Provide the [X, Y] coordinate of the cell's center where the given text is located.  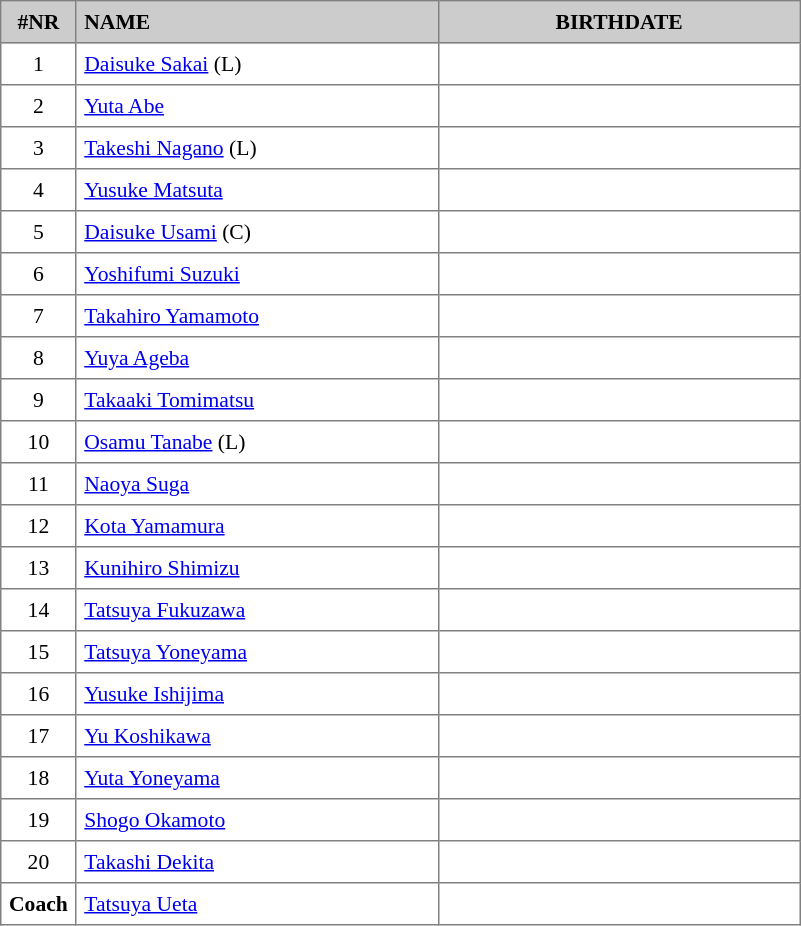
Shogo Okamoto [257, 820]
Yoshifumi Suzuki [257, 274]
2 [38, 106]
Tatsuya Yoneyama [257, 652]
Yu Koshikawa [257, 736]
18 [38, 778]
5 [38, 232]
Takeshi Nagano (L) [257, 148]
Yuya Ageba [257, 358]
Takaaki Tomimatsu [257, 400]
Daisuke Usami (C) [257, 232]
8 [38, 358]
20 [38, 862]
6 [38, 274]
Daisuke Sakai (L) [257, 64]
11 [38, 484]
16 [38, 694]
12 [38, 526]
13 [38, 568]
Kunihiro Shimizu [257, 568]
19 [38, 820]
Osamu Tanabe (L) [257, 442]
Yuta Yoneyama [257, 778]
1 [38, 64]
#NR [38, 22]
Yusuke Matsuta [257, 190]
9 [38, 400]
14 [38, 610]
NAME [257, 22]
Yusuke Ishijima [257, 694]
17 [38, 736]
7 [38, 316]
4 [38, 190]
Coach [38, 904]
3 [38, 148]
Tatsuya Fukuzawa [257, 610]
Takashi Dekita [257, 862]
BIRTHDATE [619, 22]
10 [38, 442]
Kota Yamamura [257, 526]
15 [38, 652]
Naoya Suga [257, 484]
Yuta Abe [257, 106]
Tatsuya Ueta [257, 904]
Takahiro Yamamoto [257, 316]
